Capture the cell that displays the provided text and extract its (x, y) central coordinate. 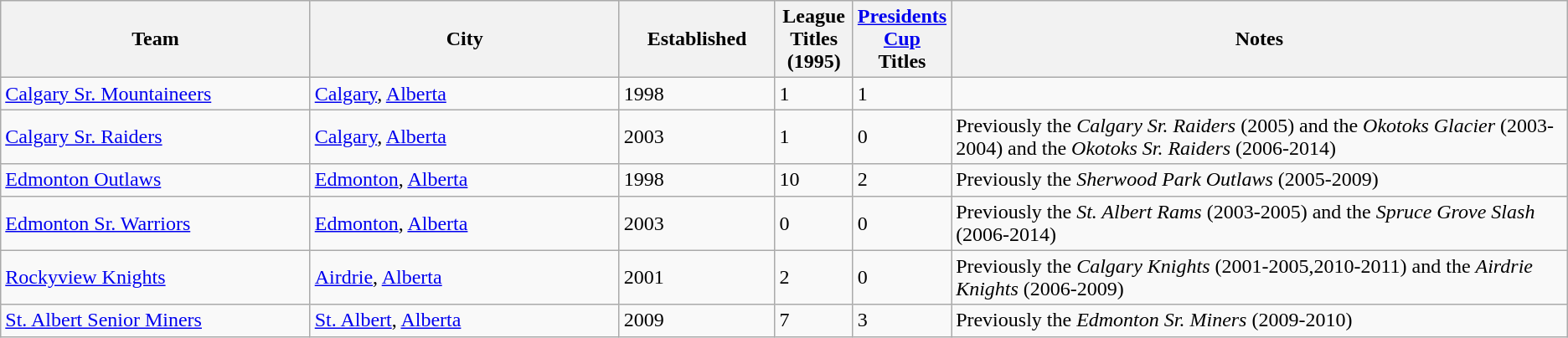
Airdrie, Alberta (464, 278)
Previously the Calgary Knights (2001-2005,2010-2011) and the Airdrie Knights (2006-2009) (1260, 278)
Calgary Sr. Raiders (156, 137)
10 (814, 180)
Notes (1260, 39)
2001 (697, 278)
Previously the Sherwood Park Outlaws (2005-2009) (1260, 180)
7 (814, 320)
Calgary Sr. Mountaineers (156, 94)
Team (156, 39)
Previously the Calgary Sr. Raiders (2005) and the Okotoks Glacier (2003-2004) and the Okotoks Sr. Raiders (2006-2014) (1260, 137)
Established (697, 39)
3 (901, 320)
Previously the Edmonton Sr. Miners (2009-2010) (1260, 320)
2009 (697, 320)
St. Albert, Alberta (464, 320)
Previously the St. Albert Rams (2003-2005) and the Spruce Grove Slash (2006-2014) (1260, 223)
Presidents Cup Titles (901, 39)
Edmonton Sr. Warriors (156, 223)
City (464, 39)
St. Albert Senior Miners (156, 320)
Edmonton Outlaws (156, 180)
League Titles (1995) (814, 39)
Rockyview Knights (156, 278)
